Provide the (x, y) coordinate of the cell's center where the given text is located.  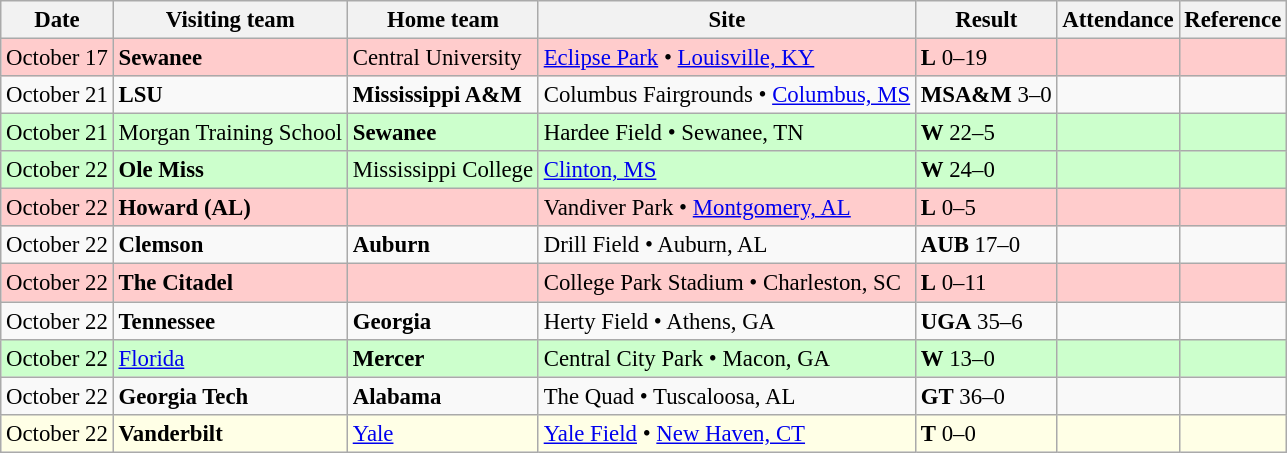
Auburn (442, 245)
UGA 35–6 (986, 321)
Result (986, 20)
October 17 (57, 58)
Site (726, 20)
Central University (442, 58)
The Quad • Tuscaloosa, AL (726, 396)
W 24–0 (986, 170)
Morgan Training School (230, 133)
Ole Miss (230, 170)
L 0–19 (986, 58)
Mississippi College (442, 170)
W 13–0 (986, 358)
Vandiver Park • Montgomery, AL (726, 208)
Yale Field • New Haven, CT (726, 433)
T 0–0 (986, 433)
Yale (442, 433)
Herty Field • Athens, GA (726, 321)
Clemson (230, 245)
Mississippi A&M (442, 95)
Mercer (442, 358)
Clinton, MS (726, 170)
AUB 17–0 (986, 245)
Reference (1233, 20)
Eclipse Park • Louisville, KY (726, 58)
Attendance (1118, 20)
Georgia Tech (230, 396)
Columbus Fairgrounds • Columbus, MS (726, 95)
MSA&M 3–0 (986, 95)
College Park Stadium • Charleston, SC (726, 283)
LSU (230, 95)
Visiting team (230, 20)
W 22–5 (986, 133)
Vanderbilt (230, 433)
Tennessee (230, 321)
Howard (AL) (230, 208)
GT 36–0 (986, 396)
The Citadel (230, 283)
L 0–5 (986, 208)
Florida (230, 358)
Date (57, 20)
Drill Field • Auburn, AL (726, 245)
Home team (442, 20)
Central City Park • Macon, GA (726, 358)
Alabama (442, 396)
Georgia (442, 321)
Hardee Field • Sewanee, TN (726, 133)
L 0–11 (986, 283)
